Output the (x, y) coordinate of the center of the cell containing the given text.  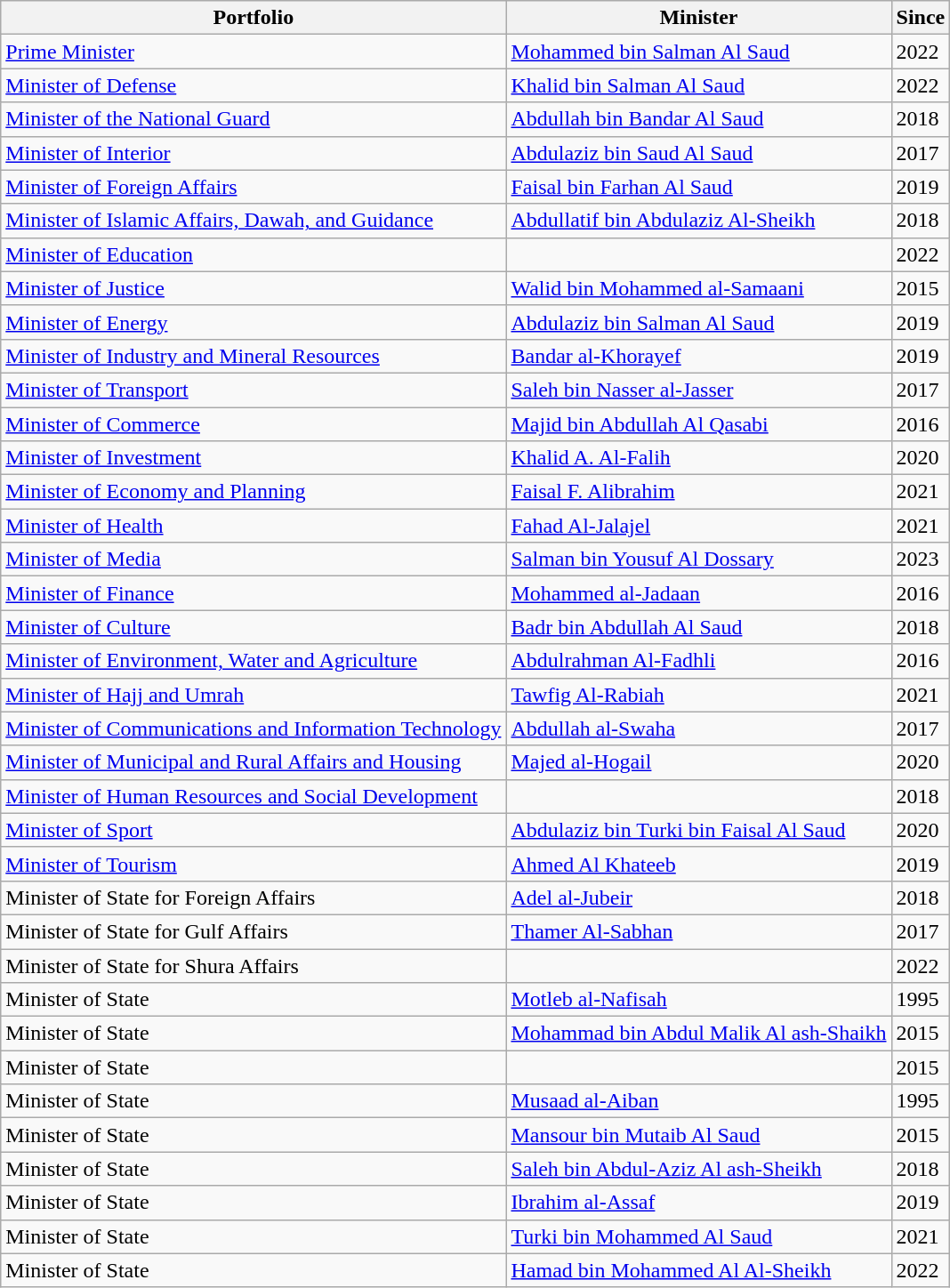
Minister of Sport (254, 830)
Musaad al-Aiban (699, 1101)
Minister of Human Resources and Social Development (254, 796)
Khalid bin Salman Al Saud (699, 85)
Mohammed al-Jadaan (699, 593)
Prime Minister (254, 52)
Tawfig Al-Rabiah (699, 695)
Minister of Commerce (254, 424)
Walid bin Mohammed al-Samaani (699, 288)
Majid bin Abdullah Al Qasabi (699, 424)
Minister of Finance (254, 593)
Mansour bin Mutaib Al Saud (699, 1135)
Thamer Al-Sabhan (699, 931)
Abdullah bin Bandar Al Saud (699, 119)
Abdulaziz bin Saud Al Saud (699, 153)
Fahad Al-Jalajel (699, 526)
Faisal bin Farhan Al Saud (699, 187)
Portfolio (254, 18)
Minister of Media (254, 559)
Minister of Interior (254, 153)
Majed al-Hogail (699, 762)
Motleb al-Nafisah (699, 1000)
Abdulaziz bin Turki bin Faisal Al Saud (699, 830)
Minister of Health (254, 526)
Minister of Investment (254, 458)
Hamad bin Mohammed Al Al-Sheikh (699, 1270)
Minister of State for Gulf Affairs (254, 931)
Minister of Hajj and Umrah (254, 695)
2023 (921, 559)
Minister of Justice (254, 288)
Minister of Islamic Affairs, Dawah, and Guidance (254, 221)
Badr bin Abdullah Al Saud (699, 627)
Minister of Transport (254, 390)
Saleh bin Abdul-Aziz Al ash-Sheikh (699, 1169)
Abdulrahman Al-Fadhli (699, 661)
Abdullatif bin Abdulaziz Al-Sheikh (699, 221)
Minister of Industry and Mineral Resources (254, 356)
Mohammad bin Abdul Malik Al ash-Shaikh (699, 1034)
Salman bin Yousuf Al Dossary (699, 559)
Bandar al-Khorayef (699, 356)
Minister of Defense (254, 85)
Ahmed Al Khateeb (699, 864)
Since (921, 18)
Khalid A. Al-Falih (699, 458)
Faisal F. Alibrahim (699, 492)
Minister of Economy and Planning (254, 492)
Minister of Culture (254, 627)
Minister of Energy (254, 322)
Minister of Municipal and Rural Affairs and Housing (254, 762)
Mohammed bin Salman Al Saud (699, 52)
Adel al-Jubeir (699, 898)
Abdullah al-Swaha (699, 729)
Turki bin Mohammed Al Saud (699, 1236)
Minister of State for Foreign Affairs (254, 898)
Saleh bin Nasser al-Jasser (699, 390)
Minister of Tourism (254, 864)
Minister of Environment, Water and Agriculture (254, 661)
Minister of Communications and Information Technology (254, 729)
Minister of Foreign Affairs (254, 187)
Minister of Education (254, 254)
Ibrahim al-Assaf (699, 1203)
Abdulaziz bin Salman Al Saud (699, 322)
Minister of the National Guard (254, 119)
Minister of State for Shura Affairs (254, 965)
Minister (699, 18)
